Find where the given text appears and provide that cell's center as [x, y] coordinate. 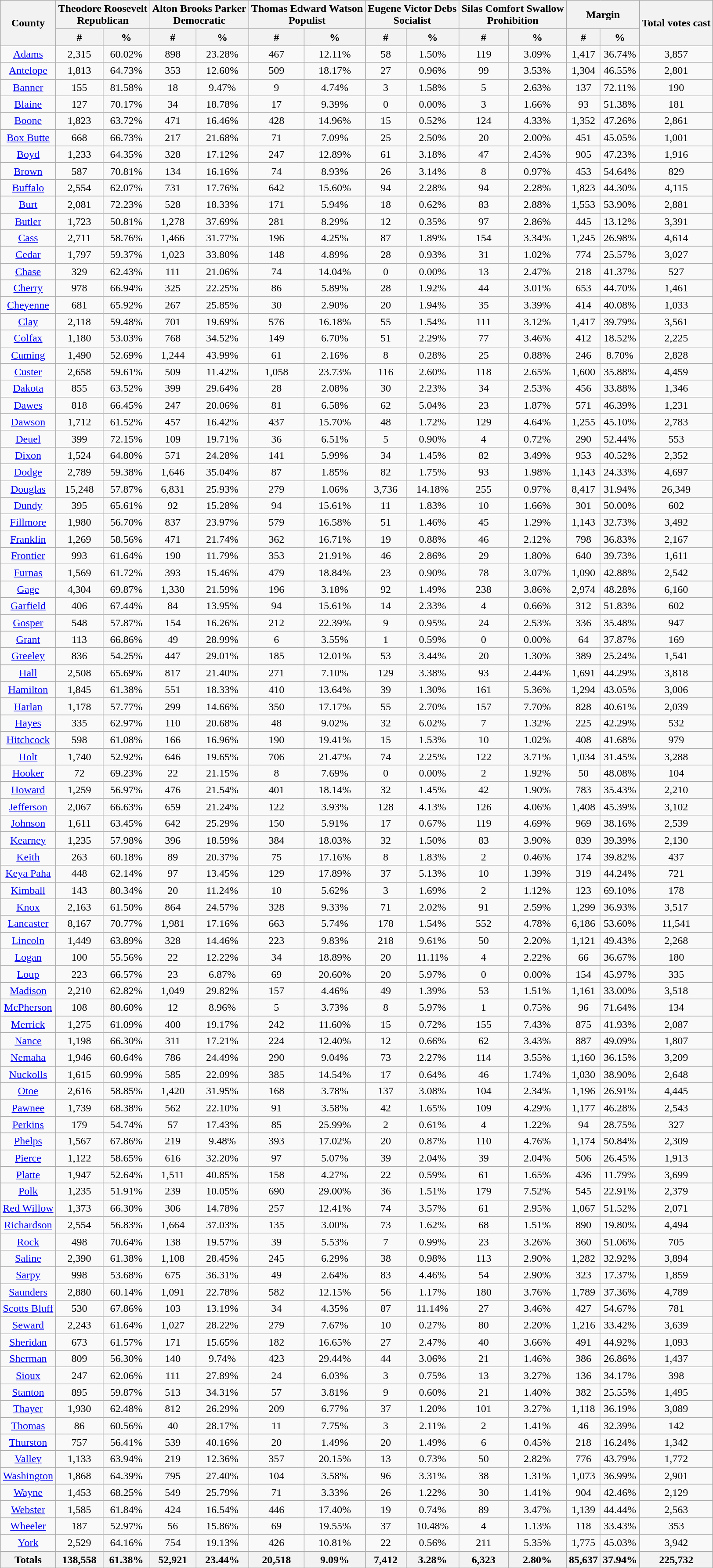
29.82% [222, 991]
70.77% [127, 924]
65.61% [127, 506]
2.60% [432, 372]
4,115 [676, 188]
46.28% [619, 1108]
Rock [28, 1241]
0.96% [432, 71]
616 [173, 1158]
1,275 [79, 1024]
549 [173, 1492]
60.18% [127, 857]
795 [173, 1476]
31.77% [222, 238]
16.65% [335, 1342]
63.89% [127, 940]
37.36% [619, 1292]
56.41% [127, 1442]
457 [173, 422]
28.17% [222, 1426]
9.61% [432, 940]
45.10% [619, 422]
2.11% [432, 1426]
Nemaha [28, 1058]
Otoe [28, 1091]
242 [276, 1024]
1,408 [583, 807]
5.74% [335, 924]
2.23% [432, 388]
33.00% [619, 991]
1,027 [173, 1325]
128 [386, 807]
45.97% [619, 974]
13.64% [335, 690]
24.28% [222, 455]
3.93% [335, 807]
21.54% [222, 790]
1,930 [79, 1409]
1,330 [173, 589]
15.46% [222, 573]
34.17% [619, 1376]
1,813 [79, 71]
4.27% [335, 1175]
17.76% [222, 188]
Holt [28, 756]
4.76% [538, 1141]
18.14% [335, 790]
12.15% [335, 1292]
1,282 [583, 1258]
362 [276, 539]
467 [276, 54]
54.25% [127, 656]
424 [173, 1509]
33.80% [222, 255]
6,323 [484, 1560]
143 [79, 890]
22.91% [619, 1191]
1,118 [583, 1409]
1.80% [538, 556]
2,974 [583, 589]
21.68% [222, 138]
427 [583, 1309]
55.56% [127, 957]
Merrick [28, 1024]
23.44% [222, 1560]
3,391 [676, 221]
3.43% [538, 1041]
Jefferson [28, 807]
1.32% [538, 723]
29 [484, 556]
898 [173, 54]
721 [676, 874]
61.09% [127, 1024]
1,524 [79, 455]
2.82% [538, 1459]
1,511 [173, 1175]
182 [276, 1342]
1,174 [583, 1141]
1,034 [583, 756]
16.26% [222, 623]
Nuckolls [28, 1074]
6.58% [335, 405]
1,090 [583, 573]
4.13% [432, 807]
1,664 [173, 1225]
40.85% [222, 1175]
56.83% [127, 1225]
2,658 [79, 372]
80 [484, 1325]
9.48% [222, 1141]
33.43% [619, 1526]
1,278 [173, 221]
Dawson [28, 422]
9.02% [335, 723]
103 [173, 1309]
5.04% [432, 405]
479 [276, 573]
301 [583, 506]
1.72% [432, 422]
15.28% [222, 506]
12.41% [335, 1208]
0.46% [538, 857]
3.07% [538, 573]
35.88% [619, 372]
3.38% [432, 673]
3,518 [676, 991]
16.16% [222, 171]
246 [583, 355]
16.24% [619, 1442]
13.12% [619, 221]
553 [676, 439]
8,417 [583, 489]
36.19% [619, 1409]
49.43% [619, 940]
25.79% [222, 1492]
3,209 [676, 1058]
63.52% [127, 388]
6.02% [432, 723]
Pawnee [28, 1108]
52.44% [619, 439]
798 [583, 539]
1,233 [79, 154]
5.62% [335, 890]
839 [583, 840]
26.91% [619, 1091]
62.82% [127, 991]
1,198 [79, 1041]
1,420 [173, 1091]
61.57% [127, 1342]
668 [79, 138]
Logan [28, 957]
136 [583, 1376]
389 [583, 656]
38.90% [619, 1074]
45 [484, 523]
653 [583, 288]
Webster [28, 1509]
0.73% [432, 1459]
33.42% [619, 1325]
4.74% [335, 87]
3.01% [538, 288]
9.47% [222, 87]
33.88% [619, 388]
40.08% [619, 305]
60.14% [127, 1292]
174 [583, 857]
4.33% [538, 121]
1,108 [173, 1258]
3,027 [676, 255]
48.28% [619, 589]
0.67% [432, 824]
Dixon [28, 455]
545 [583, 1191]
817 [173, 673]
138 [173, 1241]
43.05% [619, 690]
42.46% [619, 1492]
2,861 [676, 121]
37.69% [222, 221]
51.83% [619, 606]
140 [173, 1359]
3,736 [386, 489]
12.60% [222, 71]
44.44% [619, 1509]
2,542 [676, 573]
327 [676, 1125]
0.35% [432, 221]
11.42% [222, 372]
3.39% [538, 305]
80.34% [127, 890]
18.84% [335, 573]
Richardson [28, 1225]
12.01% [335, 656]
141 [276, 455]
812 [173, 1409]
1,244 [173, 355]
2,243 [79, 1325]
15.60% [335, 188]
15.70% [335, 422]
1,980 [79, 523]
Kimball [28, 890]
32.39% [619, 1426]
40.16% [222, 1442]
5.36% [538, 690]
2,543 [676, 1108]
15.65% [222, 1342]
1,868 [79, 1476]
32.20% [222, 1158]
576 [276, 322]
646 [173, 756]
Greeley [28, 656]
64 [583, 639]
81 [276, 405]
54 [484, 1275]
142 [676, 1426]
582 [276, 1292]
837 [173, 523]
3.31% [432, 1476]
4,445 [676, 1091]
58 [386, 54]
1,133 [79, 1459]
12.11% [335, 54]
14.54% [335, 1074]
4.78% [538, 924]
3.00% [335, 1225]
47.26% [619, 121]
336 [583, 623]
Saunders [28, 1292]
54.67% [619, 1309]
539 [173, 1442]
311 [173, 1041]
26.98% [619, 238]
12.40% [335, 1041]
2,118 [79, 322]
4,789 [676, 1292]
16.96% [222, 740]
386 [583, 1359]
4,494 [676, 1225]
Dakota [28, 388]
312 [583, 606]
36.99% [619, 1476]
35.43% [619, 790]
4,459 [676, 372]
6.70% [335, 338]
2.29% [432, 338]
4,697 [676, 472]
1.13% [538, 1526]
2,352 [676, 455]
69.87% [127, 589]
31 [484, 255]
Franklin [28, 539]
11.14% [432, 1309]
245 [276, 1258]
56.97% [127, 790]
426 [276, 1543]
3.76% [538, 1292]
59.48% [127, 322]
63.45% [127, 824]
54.64% [619, 171]
1,466 [173, 238]
5.94% [335, 204]
21.91% [335, 556]
532 [676, 723]
116 [386, 372]
3.09% [538, 54]
21.40% [222, 673]
37.87% [619, 639]
904 [583, 1492]
1,553 [583, 204]
1,139 [583, 1509]
19.13% [222, 1543]
0.98% [432, 1258]
24.49% [222, 1058]
Burt [28, 204]
1,001 [676, 138]
947 [676, 623]
2,067 [79, 807]
70.81% [127, 171]
4.06% [538, 807]
72.23% [127, 204]
85,637 [583, 1560]
640 [583, 556]
4.89% [335, 255]
19.71% [222, 439]
1.12% [538, 890]
127 [79, 104]
491 [583, 1342]
1,585 [79, 1509]
299 [173, 706]
69.10% [619, 890]
6.03% [335, 1376]
2,039 [676, 706]
Thayer [28, 1409]
3.57% [432, 1208]
149 [276, 338]
36.83% [619, 539]
36.67% [619, 957]
5.91% [335, 824]
39.82% [619, 857]
1,569 [79, 573]
1,453 [79, 1492]
4,614 [676, 238]
50.81% [127, 221]
993 [79, 556]
39.39% [619, 840]
43.99% [222, 355]
1.20% [432, 1409]
14.18% [432, 489]
Scotts Bluff [28, 1309]
659 [173, 807]
31.94% [619, 489]
68.25% [127, 1492]
690 [276, 1191]
2,390 [79, 1258]
423 [276, 1359]
255 [484, 489]
44.92% [619, 1342]
Cuming [28, 355]
148 [276, 255]
36.93% [619, 907]
52.97% [127, 1526]
100 [79, 957]
Sioux [28, 1376]
2,315 [79, 54]
168 [276, 1091]
51.06% [619, 1241]
7.43% [538, 1024]
11.11% [432, 957]
890 [583, 1225]
McPherson [28, 1007]
Hamilton [28, 690]
66.63% [127, 807]
61.50% [127, 907]
319 [583, 874]
456 [583, 388]
Wheeler [28, 1526]
Totals [28, 1560]
0.93% [432, 255]
85 [276, 1125]
Sarpy [28, 1275]
25.29% [222, 824]
11.24% [222, 890]
99 [484, 71]
64.16% [127, 1543]
2,167 [676, 539]
498 [79, 1241]
257 [276, 1208]
3.26% [538, 1241]
4,304 [79, 589]
3,857 [676, 54]
11,541 [676, 924]
9.04% [335, 1058]
1.94% [432, 305]
Dundy [28, 506]
1,490 [79, 355]
45.03% [619, 1543]
306 [173, 1208]
2,783 [676, 422]
2,225 [676, 338]
2,087 [676, 1024]
17.37% [619, 1275]
1,646 [173, 472]
1,615 [79, 1074]
22.25% [222, 288]
1,373 [79, 1208]
2,711 [79, 238]
1,859 [676, 1275]
Loup [28, 974]
1,255 [583, 422]
47.23% [619, 154]
1,913 [676, 1158]
1,180 [79, 338]
Garfield [28, 606]
18.03% [335, 840]
17.17% [335, 706]
46.39% [619, 405]
75 [276, 857]
2,081 [79, 204]
64.73% [127, 71]
60.64% [127, 1058]
Keith [28, 857]
59.37% [127, 255]
3.66% [538, 1342]
3,517 [676, 907]
1,772 [676, 1459]
Knox [28, 907]
757 [79, 1442]
3.81% [335, 1392]
1,299 [583, 907]
447 [173, 656]
1.62% [432, 1225]
68 [484, 1225]
0.64% [432, 1074]
81.58% [127, 87]
225,732 [676, 1560]
9.39% [335, 104]
528 [173, 204]
17.40% [335, 1509]
2.65% [538, 372]
Johnson [28, 824]
1,030 [583, 1074]
20.06% [222, 405]
1.29% [538, 523]
2,539 [676, 824]
1,845 [79, 690]
2.59% [538, 907]
15,248 [79, 489]
7,412 [386, 1560]
17.12% [222, 154]
2,309 [676, 1141]
829 [676, 171]
2,828 [676, 355]
16.42% [222, 422]
396 [173, 840]
51.91% [127, 1191]
3.49% [538, 455]
Banner [28, 87]
239 [173, 1191]
Saline [28, 1258]
21.47% [335, 756]
63.72% [127, 121]
59.38% [127, 472]
436 [583, 1175]
979 [676, 740]
11.60% [335, 1024]
52.69% [127, 355]
8.70% [619, 355]
Cheyenne [28, 305]
19.57% [222, 1241]
3,894 [676, 1258]
20,518 [276, 1560]
453 [583, 171]
809 [79, 1359]
Antelope [28, 71]
2,881 [676, 204]
4.25% [335, 238]
2,801 [676, 71]
Frontier [28, 556]
3,492 [676, 523]
579 [276, 523]
4.35% [335, 1309]
21.74% [222, 539]
16.54% [222, 1509]
401 [276, 790]
448 [79, 874]
1,712 [79, 422]
28.99% [222, 639]
Buffalo [28, 188]
2,379 [676, 1191]
25.57% [619, 255]
66.73% [127, 138]
64.35% [127, 154]
14.78% [222, 1208]
4.29% [538, 1108]
13.95% [222, 606]
3,561 [676, 322]
52,921 [173, 1560]
663 [276, 924]
25.85% [222, 305]
21.15% [222, 773]
64.80% [127, 455]
2.95% [538, 1208]
0.74% [432, 1509]
6.29% [335, 1258]
2.12% [538, 539]
0.87% [432, 1141]
2,901 [676, 1476]
3.47% [538, 1509]
211 [484, 1543]
1.69% [432, 890]
35 [484, 305]
1,916 [676, 154]
Brown [28, 171]
3.06% [432, 1359]
1,178 [79, 706]
Cherry [28, 288]
52.64% [127, 1175]
32.92% [619, 1258]
1,449 [79, 940]
1.90% [538, 790]
22.78% [222, 1292]
68.38% [127, 1108]
35.04% [222, 472]
0.27% [432, 1325]
998 [79, 1275]
2.70% [432, 706]
54.74% [127, 1125]
905 [583, 154]
Cass [28, 238]
1,947 [79, 1175]
Margin [603, 15]
50.00% [619, 506]
2.16% [335, 355]
31.95% [222, 1091]
978 [79, 288]
29.44% [335, 1359]
731 [173, 188]
2.00% [538, 138]
548 [79, 623]
3.71% [538, 756]
587 [79, 171]
2,563 [676, 1509]
Hayes [28, 723]
158 [276, 1175]
224 [276, 1041]
31.45% [619, 756]
552 [484, 924]
62.48% [127, 1409]
1.85% [335, 472]
36.74% [619, 54]
101 [484, 1409]
2.08% [335, 388]
57.98% [127, 840]
16.18% [335, 322]
238 [484, 589]
19.55% [335, 1526]
Clay [28, 322]
1.98% [538, 472]
786 [173, 1058]
Silas Comfort SwallowProhibition [513, 15]
12.36% [222, 1459]
45.39% [619, 807]
Colfax [28, 338]
12.22% [222, 957]
61.52% [127, 422]
1.53% [432, 740]
61.08% [127, 740]
445 [583, 221]
5.99% [335, 455]
0.95% [432, 623]
Deuel [28, 439]
20.68% [222, 723]
71.64% [619, 1007]
2,880 [79, 1292]
864 [173, 907]
Douglas [28, 489]
43.79% [619, 1459]
446 [276, 1509]
395 [79, 506]
60.02% [127, 54]
21.59% [222, 589]
1,740 [79, 756]
1.87% [538, 405]
1,093 [676, 1342]
410 [276, 690]
263 [79, 857]
2.45% [538, 154]
3.90% [538, 840]
9.83% [335, 940]
24.33% [619, 472]
3,639 [676, 1325]
51.38% [619, 104]
32.73% [619, 523]
0.61% [432, 1125]
2,648 [676, 1074]
44.29% [619, 673]
Lincoln [28, 940]
953 [583, 455]
329 [79, 272]
169 [676, 639]
1,058 [276, 372]
23.73% [335, 372]
855 [79, 388]
181 [676, 104]
39.73% [619, 556]
9.74% [222, 1359]
Kearney [28, 840]
781 [676, 1309]
428 [276, 121]
65.92% [127, 305]
14.46% [222, 940]
72 [79, 773]
3,699 [676, 1175]
Dodge [28, 472]
1,723 [79, 221]
Grant [28, 639]
59.61% [127, 372]
1,073 [583, 1476]
3.12% [538, 322]
Hitchcock [28, 740]
18.17% [335, 71]
80.60% [127, 1007]
29.64% [222, 388]
1,797 [79, 255]
8.96% [222, 1007]
562 [173, 1108]
9.33% [335, 907]
1,091 [173, 1292]
161 [484, 690]
57.77% [127, 706]
1.58% [432, 87]
1,121 [583, 940]
41.37% [619, 272]
675 [173, 1275]
1.89% [432, 238]
585 [173, 1074]
3,288 [676, 756]
9.09% [335, 1560]
530 [79, 1309]
3.86% [538, 589]
66.57% [127, 974]
Perkins [28, 1125]
7.69% [335, 773]
37.03% [222, 1225]
44.70% [619, 288]
21.24% [222, 807]
Cedar [28, 255]
17.43% [222, 1125]
29.01% [222, 656]
8,167 [79, 924]
836 [79, 656]
45.05% [619, 138]
818 [79, 405]
4.64% [538, 422]
382 [583, 1392]
19.69% [222, 322]
476 [173, 790]
41.93% [619, 1024]
23.28% [222, 54]
Seward [28, 1325]
62.06% [127, 1376]
5.53% [335, 1241]
513 [173, 1392]
706 [276, 756]
2.33% [432, 606]
67.44% [127, 606]
25.93% [222, 489]
48.08% [619, 773]
1,346 [676, 388]
1.17% [432, 1292]
1.74% [538, 1074]
2.80% [538, 1560]
53.68% [127, 1275]
1,177 [583, 1108]
Red Willow [28, 1208]
385 [276, 1074]
1,294 [583, 690]
5.13% [432, 874]
7.09% [335, 138]
1,122 [79, 1158]
26.45% [619, 1158]
County [28, 23]
1,269 [79, 539]
53.03% [127, 338]
York [28, 1543]
6.77% [335, 1409]
2,268 [676, 940]
8.93% [335, 171]
150 [276, 824]
1,023 [173, 255]
52.92% [127, 756]
34.52% [222, 338]
0.28% [432, 355]
58.76% [127, 238]
1,946 [79, 1058]
6.51% [335, 439]
25.99% [335, 1125]
46.55% [619, 71]
62.14% [127, 874]
25.24% [619, 656]
1,196 [583, 1091]
Boyd [28, 154]
Hall [28, 673]
Washington [28, 1476]
2,529 [79, 1543]
26.29% [222, 1409]
2.64% [335, 1275]
28.75% [619, 1125]
5.89% [335, 288]
72.11% [619, 87]
69.23% [127, 773]
2.25% [432, 756]
18.89% [335, 957]
37.94% [619, 1560]
5.07% [335, 1158]
61.84% [127, 1509]
400 [173, 1024]
551 [173, 690]
2,616 [79, 1091]
783 [583, 790]
281 [276, 221]
20.37% [222, 857]
Pierce [28, 1158]
7.52% [538, 1191]
29.00% [335, 1191]
18.59% [222, 840]
63.94% [127, 1459]
1,216 [583, 1325]
2,508 [79, 673]
16.71% [335, 539]
414 [583, 305]
6,186 [583, 924]
18.52% [619, 338]
895 [79, 1392]
58.65% [127, 1158]
66.94% [127, 288]
18.78% [222, 104]
Alton Brooks ParkerDemocratic [199, 15]
66.86% [127, 639]
1,342 [676, 1442]
56.30% [127, 1359]
1,352 [583, 121]
36.15% [619, 1058]
1,807 [676, 1041]
7.70% [538, 706]
384 [276, 840]
0.99% [432, 1241]
49.09% [619, 1041]
72.15% [127, 439]
60.99% [127, 1074]
12.89% [335, 154]
28.22% [222, 1325]
28.45% [222, 1258]
185 [276, 656]
2.27% [432, 1058]
212 [276, 623]
Eugene Victor DebsSocialist [412, 15]
451 [583, 138]
Adams [28, 54]
2,789 [79, 472]
4.69% [538, 824]
Butler [28, 221]
6,160 [676, 589]
3.33% [335, 1492]
3,089 [676, 1409]
Chase [28, 272]
412 [583, 338]
1,461 [676, 288]
887 [583, 1041]
62.43% [127, 272]
15.86% [222, 1526]
47 [484, 154]
0.56% [432, 1543]
7.75% [335, 1426]
40.61% [619, 706]
78 [484, 573]
360 [583, 1241]
62.07% [127, 188]
1,541 [676, 656]
20.60% [335, 974]
323 [583, 1275]
19.17% [222, 1024]
14.96% [335, 121]
3,942 [676, 1543]
Sherman [28, 1359]
6.87% [222, 974]
673 [79, 1342]
27.40% [222, 1476]
39.79% [619, 322]
62.97% [127, 723]
Box Butte [28, 138]
408 [583, 740]
3,818 [676, 673]
Howard [28, 790]
406 [79, 606]
Gage [28, 589]
Polk [28, 1191]
3.28% [432, 1560]
Furnas [28, 573]
22.09% [222, 1074]
Madison [28, 991]
60.56% [127, 1426]
Boone [28, 121]
38.16% [619, 824]
2.02% [432, 907]
527 [676, 272]
1,775 [583, 1543]
598 [79, 740]
22.39% [335, 623]
Total votes cast [676, 23]
Nance [28, 1041]
19.80% [619, 1225]
Stanton [28, 1392]
10.81% [335, 1543]
17.02% [335, 1141]
3.08% [432, 1091]
1.06% [335, 489]
17.89% [335, 874]
7.67% [335, 1325]
0.45% [538, 1442]
Wayne [28, 1492]
217 [173, 138]
1,259 [79, 790]
13.19% [222, 1309]
Valley [28, 1459]
Sheridan [28, 1342]
2,071 [676, 1208]
1,245 [583, 238]
126 [484, 807]
36.31% [222, 1275]
271 [276, 673]
70.64% [127, 1241]
681 [79, 305]
70.17% [127, 104]
1,739 [79, 1108]
50.84% [619, 1141]
1,600 [583, 372]
3.78% [335, 1091]
774 [583, 255]
41.68% [619, 740]
Harlan [28, 706]
3.44% [432, 656]
1,033 [676, 305]
25.55% [619, 1392]
325 [173, 288]
701 [173, 322]
64.39% [127, 1476]
Theodore RooseveltRepublican [103, 15]
124 [484, 121]
1,981 [173, 924]
1,437 [676, 1359]
1.31% [538, 1476]
53.90% [619, 204]
3.14% [432, 171]
14.04% [335, 272]
17.21% [222, 1041]
Dawes [28, 405]
2.88% [538, 204]
2.63% [538, 87]
10.05% [222, 1191]
1,231 [676, 405]
Gosper [28, 623]
42.29% [619, 723]
Custer [28, 372]
23.97% [222, 523]
3,006 [676, 690]
1,160 [583, 1058]
27.89% [222, 1376]
2.34% [538, 1091]
1.40% [538, 1392]
22.10% [222, 1108]
14.66% [222, 706]
1,067 [583, 1208]
77 [484, 338]
225 [583, 723]
Thomas Edward WatsonPopulist [307, 15]
969 [583, 824]
44.30% [619, 188]
754 [173, 1543]
53.60% [619, 924]
Fillmore [28, 523]
875 [583, 1024]
26,349 [676, 489]
61.72% [127, 573]
Lancaster [28, 924]
6,831 [173, 489]
7.10% [335, 673]
357 [276, 1459]
2.44% [538, 673]
66.45% [127, 405]
828 [583, 706]
19.41% [335, 740]
1,789 [583, 1292]
768 [173, 338]
16.58% [335, 523]
20.15% [335, 1459]
705 [676, 1241]
14 [386, 606]
Platte [28, 1175]
267 [173, 305]
42.88% [619, 573]
0.60% [432, 1392]
Hooker [28, 773]
2,163 [79, 907]
123 [583, 890]
2.22% [538, 957]
1,049 [173, 991]
Blaine [28, 104]
24.57% [222, 907]
66 [583, 957]
776 [583, 1459]
56.70% [127, 523]
398 [676, 1376]
506 [583, 1158]
26.86% [619, 1359]
5.35% [538, 1543]
166 [173, 740]
58.85% [127, 1091]
Thomas [28, 1426]
35.48% [619, 623]
16.46% [222, 121]
2,129 [676, 1492]
59.87% [127, 1392]
1,161 [583, 991]
0.62% [432, 204]
0.52% [432, 121]
1.75% [432, 472]
13.45% [222, 874]
1,495 [676, 1392]
44.24% [619, 874]
65.69% [127, 673]
3.73% [335, 1007]
3.34% [538, 238]
187 [79, 1526]
Thurston [28, 1442]
58.56% [127, 539]
1,567 [79, 1141]
Keya Paha [28, 874]
1,304 [583, 71]
209 [276, 1409]
10.48% [432, 1526]
3,102 [676, 807]
138,558 [79, 1560]
135 [276, 1225]
51.52% [619, 1208]
114 [484, 1058]
34.31% [222, 1392]
40.52% [619, 455]
108 [79, 1007]
19.65% [222, 756]
Phelps [28, 1141]
350 [276, 706]
1,691 [583, 673]
8.29% [335, 221]
2.50% [432, 138]
21.06% [222, 272]
84 [173, 606]
3.53% [538, 71]
2,130 [676, 840]
